Extract the [X, Y] coordinate from the center of the cell holding the provided text.  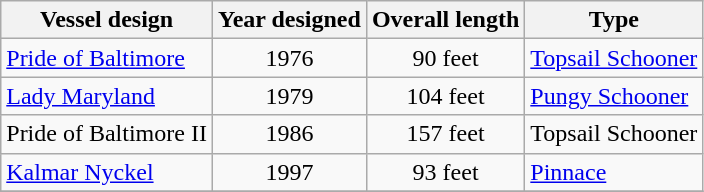
Pride of Baltimore [107, 58]
104 feet [445, 96]
1986 [289, 134]
90 feet [445, 58]
Pinnace [614, 172]
1979 [289, 96]
Year designed [289, 20]
1976 [289, 58]
Vessel design [107, 20]
1997 [289, 172]
Kalmar Nyckel [107, 172]
Type [614, 20]
Pride of Baltimore II [107, 134]
93 feet [445, 172]
Overall length [445, 20]
157 feet [445, 134]
Lady Maryland [107, 96]
Pungy Schooner [614, 96]
